Find where the given text appears and provide that cell's center as (x, y) coordinate. 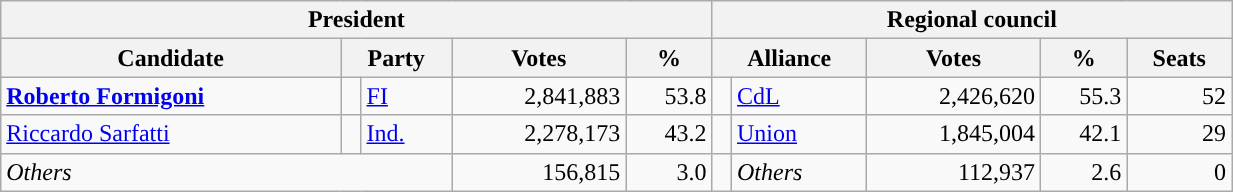
112,937 (954, 172)
1,845,004 (954, 134)
2,278,173 (539, 134)
53.8 (669, 96)
2.6 (1084, 172)
156,815 (539, 172)
3.0 (669, 172)
Union (800, 134)
55.3 (1084, 96)
42.1 (1084, 134)
Ind. (406, 134)
43.2 (669, 134)
Regional council (972, 20)
29 (1180, 134)
Alliance (790, 58)
Riccardo Sarfatti (171, 134)
CdL (800, 96)
Seats (1180, 58)
FI (406, 96)
Roberto Formigoni (171, 96)
President (356, 20)
2,426,620 (954, 96)
0 (1180, 172)
Candidate (171, 58)
2,841,883 (539, 96)
Party (396, 58)
52 (1180, 96)
